For the text-containing cell, return its midpoint in (X, Y) coordinate format. 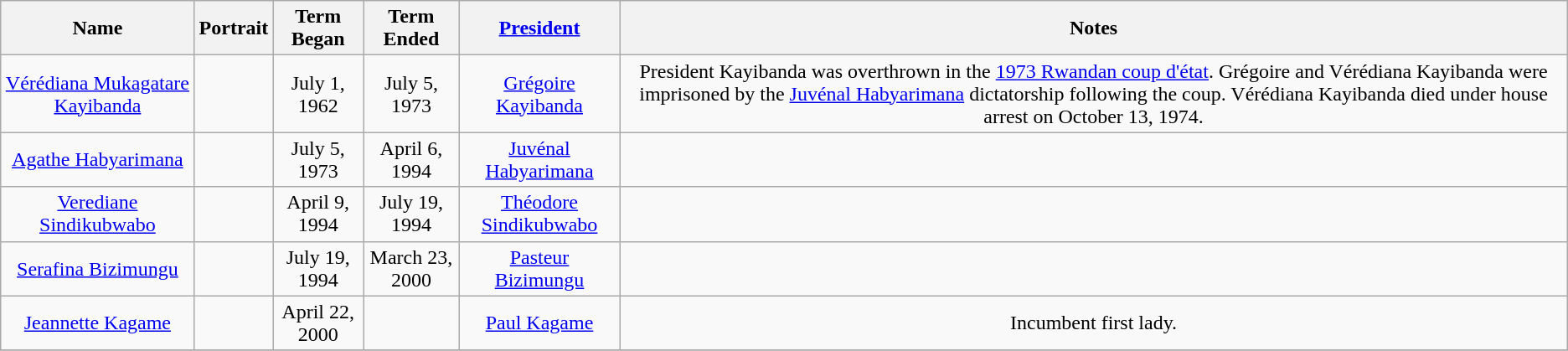
Notes (1094, 28)
Grégoire Kayibanda (539, 94)
Agathe Habyarimana (97, 159)
Term Began (318, 28)
Portrait (234, 28)
President (539, 28)
Pasteur Bizimungu (539, 268)
Paul Kagame (539, 323)
April 9, 1994 (318, 214)
Théodore Sindikubwabo (539, 214)
Verediane Sindikubwabo (97, 214)
March 23, 2000 (412, 268)
Term Ended (412, 28)
Vérédiana Mukagatare Kayibanda (97, 94)
April 6, 1994 (412, 159)
April 22, 2000 (318, 323)
Serafina Bizimungu (97, 268)
July 1, 1962 (318, 94)
Jeannette Kagame (97, 323)
Incumbent first lady. (1094, 323)
Name (97, 28)
Juvénal Habyarimana (539, 159)
